Provide the (X, Y) coordinate of the cell's center where the given text is located.  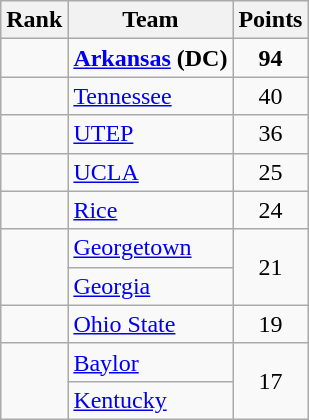
Georgetown (150, 248)
Ohio State (150, 324)
Rank (34, 20)
Georgia (150, 286)
Tennessee (150, 96)
UCLA (150, 172)
21 (270, 267)
Rice (150, 210)
17 (270, 381)
Team (150, 20)
Arkansas (DC) (150, 58)
Kentucky (150, 400)
19 (270, 324)
40 (270, 96)
Baylor (150, 362)
25 (270, 172)
94 (270, 58)
24 (270, 210)
UTEP (150, 134)
Points (270, 20)
36 (270, 134)
